Determine the (X, Y) coordinate at the center of the cell enclosing the given text.  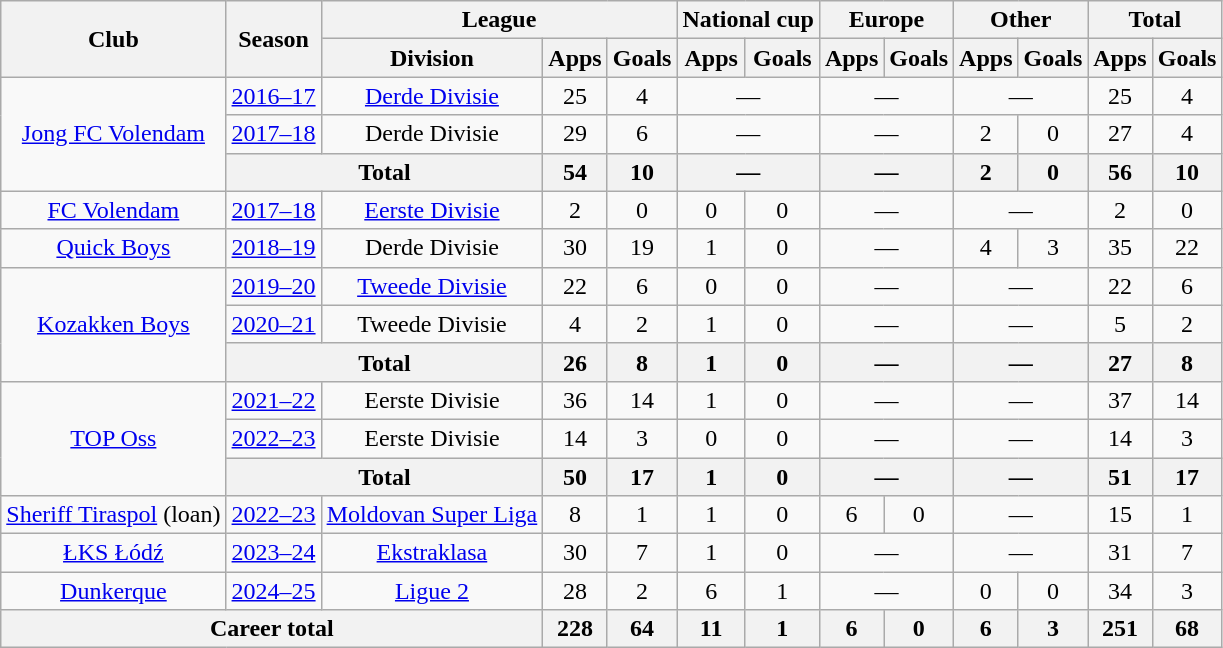
54 (575, 172)
FC Volendam (114, 210)
Career total (272, 629)
26 (575, 362)
2016–17 (274, 96)
Other (1021, 20)
37 (1120, 400)
Dunkerque (114, 591)
2019–20 (274, 286)
Quick Boys (114, 248)
Kozakken Boys (114, 324)
15 (1120, 515)
League (499, 20)
64 (642, 629)
11 (711, 629)
TOP Oss (114, 438)
Moldovan Super Liga (432, 515)
31 (1120, 553)
Season (274, 39)
34 (1120, 591)
2023–24 (274, 553)
2024–25 (274, 591)
35 (1120, 248)
51 (1120, 477)
Ligue 2 (432, 591)
2020–21 (274, 324)
228 (575, 629)
5 (1120, 324)
Europe (886, 20)
Sheriff Tiraspol (loan) (114, 515)
Ekstraklasa (432, 553)
56 (1120, 172)
ŁKS Łódź (114, 553)
19 (642, 248)
28 (575, 591)
Club (114, 39)
251 (1120, 629)
2021–22 (274, 400)
50 (575, 477)
National cup (748, 20)
36 (575, 400)
29 (575, 134)
Division (432, 58)
2018–19 (274, 248)
68 (1187, 629)
Jong FC Volendam (114, 134)
